Determine the (X, Y) coordinate at the center of the cell enclosing the given text.  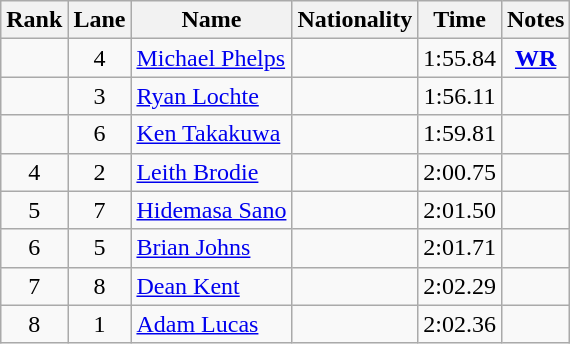
Dean Kent (212, 286)
Ryan Lochte (212, 96)
2:01.71 (460, 248)
2:00.75 (460, 172)
Leith Brodie (212, 172)
3 (100, 96)
2:02.36 (460, 324)
1:59.81 (460, 134)
Ken Takakuwa (212, 134)
Name (212, 20)
Notes (535, 20)
Adam Lucas (212, 324)
1:56.11 (460, 96)
1 (100, 324)
1:55.84 (460, 58)
2 (100, 172)
Time (460, 20)
2:01.50 (460, 210)
2:02.29 (460, 286)
Rank (34, 20)
WR (535, 58)
Hidemasa Sano (212, 210)
Lane (100, 20)
Brian Johns (212, 248)
Michael Phelps (212, 58)
Nationality (355, 20)
